Return the [x, y] coordinate for the center point of the cell that contains the specified text.  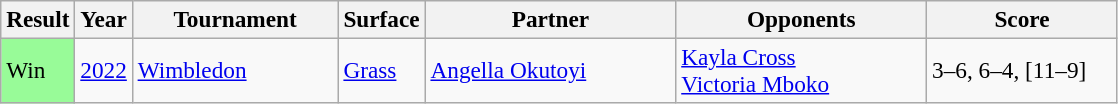
Opponents [802, 19]
Surface [382, 19]
Grass [382, 70]
Win [38, 70]
Tournament [235, 19]
Result [38, 19]
Wimbledon [235, 70]
2022 [104, 70]
Partner [550, 19]
Score [1022, 19]
Kayla Cross Victoria Mboko [802, 70]
Angella Okutoyi [550, 70]
Year [104, 19]
3–6, 6–4, [11–9] [1022, 70]
